Find where the given text appears and provide that cell's center as [X, Y] coordinate. 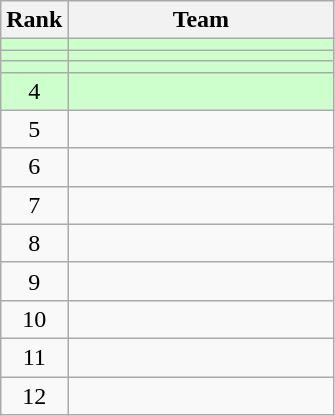
4 [34, 91]
Team [201, 20]
11 [34, 357]
7 [34, 205]
8 [34, 243]
Rank [34, 20]
12 [34, 395]
10 [34, 319]
6 [34, 167]
5 [34, 129]
9 [34, 281]
